Pinpoint the cell where the given text exists, returning its [x, y] midpoint coordinate. 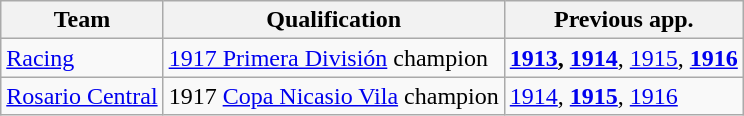
Previous app. [624, 20]
Qualification [334, 20]
1917 Primera División champion [334, 58]
1914, 1915, 1916 [624, 96]
Rosario Central [82, 96]
1913, 1914, 1915, 1916 [624, 58]
Racing [82, 58]
1917 Copa Nicasio Vila champion [334, 96]
Team [82, 20]
